Pinpoint the cell where the given text exists, returning its [X, Y] midpoint coordinate. 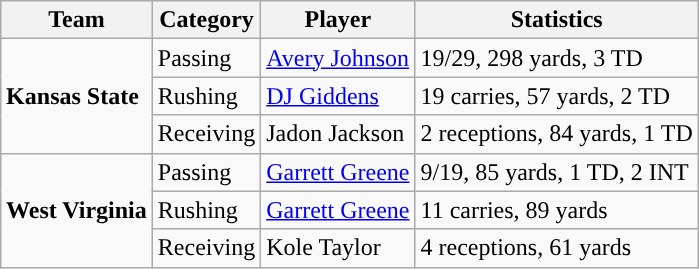
19/29, 298 yards, 3 TD [556, 58]
Team [77, 20]
Avery Johnson [338, 58]
Kole Taylor [338, 248]
Player [338, 20]
DJ Giddens [338, 96]
Category [206, 20]
Statistics [556, 20]
9/19, 85 yards, 1 TD, 2 INT [556, 172]
Jadon Jackson [338, 134]
19 carries, 57 yards, 2 TD [556, 96]
2 receptions, 84 yards, 1 TD [556, 134]
West Virginia [77, 210]
Kansas State [77, 96]
4 receptions, 61 yards [556, 248]
11 carries, 89 yards [556, 210]
